Pinpoint the cell where the given text exists, returning its (X, Y) midpoint coordinate. 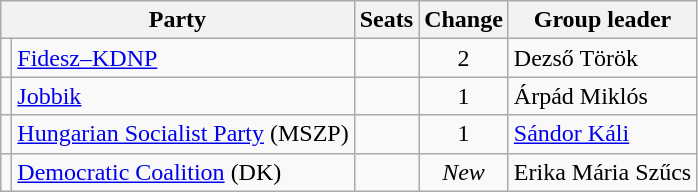
2 (464, 58)
Democratic Coalition (DK) (183, 172)
Sándor Káli (602, 134)
Party (178, 20)
Árpád Miklós (602, 96)
Jobbik (183, 96)
Dezső Török (602, 58)
Hungarian Socialist Party (MSZP) (183, 134)
New (464, 172)
Change (464, 20)
Fidesz–KDNP (183, 58)
Seats (386, 20)
Erika Mária Szűcs (602, 172)
Group leader (602, 20)
